Extract the (X, Y) coordinate from the center of the cell holding the provided text.  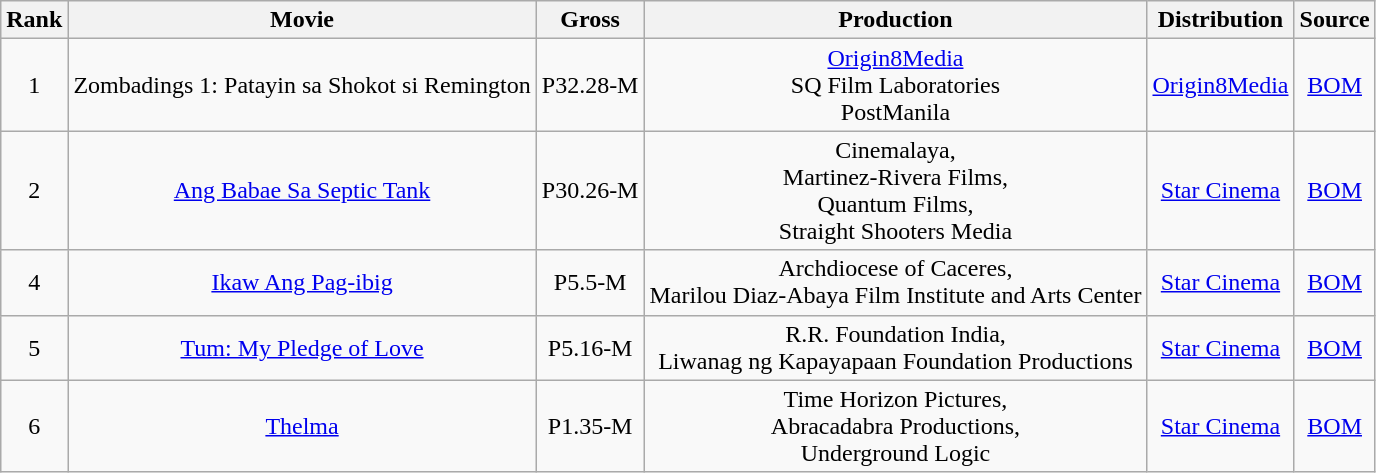
P32.28-M (590, 85)
Gross (590, 20)
Archdiocese of Caceres,Marilou Diaz-Abaya Film Institute and Arts Center (896, 282)
Ang Babae Sa Septic Tank (302, 190)
P30.26-M (590, 190)
Distribution (1220, 20)
Time Horizon Pictures,Abracadabra Productions,Underground Logic (896, 426)
Production (896, 20)
Movie (302, 20)
P1.35-M (590, 426)
P5.5-M (590, 282)
5 (34, 348)
1 (34, 85)
Origin8Media (1220, 85)
Cinemalaya,Martinez-Rivera Films,Quantum Films,Straight Shooters Media (896, 190)
Thelma (302, 426)
Rank (34, 20)
2 (34, 190)
Source (1334, 20)
Zombadings 1: Patayin sa Shokot si Remington (302, 85)
Ikaw Ang Pag-ibig (302, 282)
Origin8MediaSQ Film LaboratoriesPostManila (896, 85)
6 (34, 426)
R.R. Foundation India,Liwanag ng Kapayapaan Foundation Productions (896, 348)
4 (34, 282)
P5.16-M (590, 348)
Tum: My Pledge of Love (302, 348)
